Pinpoint the cell where the given text exists, returning its [x, y] midpoint coordinate. 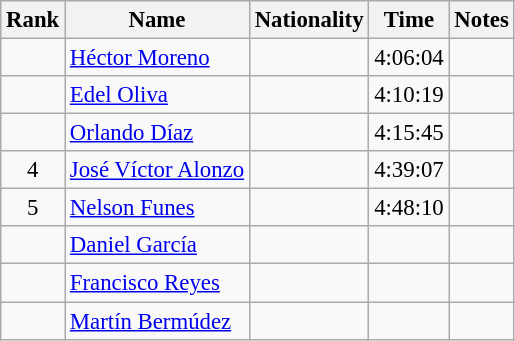
4:15:45 [409, 133]
5 [33, 208]
Héctor Moreno [158, 58]
Rank [33, 20]
Martín Bermúdez [158, 321]
4:10:19 [409, 95]
4 [33, 170]
4:39:07 [409, 170]
Notes [482, 20]
Nelson Funes [158, 208]
José Víctor Alonzo [158, 170]
4:06:04 [409, 58]
Orlando Díaz [158, 133]
Daniel García [158, 245]
Time [409, 20]
Nationality [308, 20]
Name [158, 20]
Edel Oliva [158, 95]
4:48:10 [409, 208]
Francisco Reyes [158, 283]
